Scan for the cell matching the given text and deliver its (X, Y) coordinate at center. 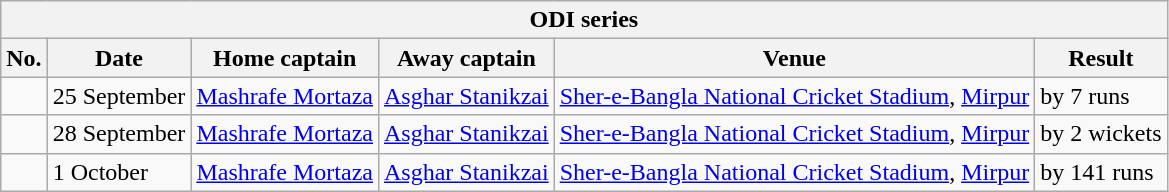
Away captain (466, 58)
Date (119, 58)
25 September (119, 96)
No. (24, 58)
by 2 wickets (1101, 134)
by 7 runs (1101, 96)
Home captain (285, 58)
by 141 runs (1101, 172)
1 October (119, 172)
ODI series (584, 20)
Venue (794, 58)
28 September (119, 134)
Result (1101, 58)
